Detect which cell encompasses the target text, then output its [X, Y] center coordinate. 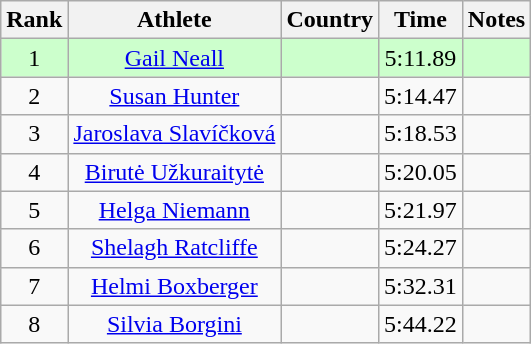
5:20.05 [421, 172]
5:11.89 [421, 58]
6 [34, 248]
8 [34, 324]
Country [330, 20]
5:44.22 [421, 324]
Silvia Borgini [174, 324]
4 [34, 172]
5:18.53 [421, 134]
3 [34, 134]
Athlete [174, 20]
5:32.31 [421, 286]
Rank [34, 20]
Shelagh Ratcliffe [174, 248]
5:14.47 [421, 96]
Helmi Boxberger [174, 286]
7 [34, 286]
Notes [496, 20]
Time [421, 20]
5:24.27 [421, 248]
Susan Hunter [174, 96]
Jaroslava Slavíčková [174, 134]
Gail Neall [174, 58]
Helga Niemann [174, 210]
2 [34, 96]
Birutė Užkuraitytė [174, 172]
5 [34, 210]
1 [34, 58]
5:21.97 [421, 210]
